For the text-containing cell, return its midpoint in [X, Y] coordinate format. 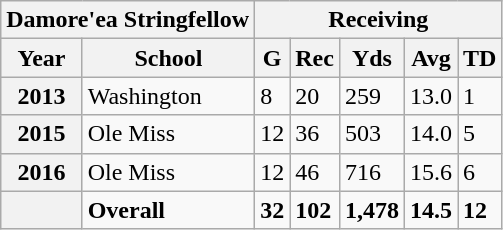
8 [272, 96]
716 [372, 172]
13.0 [430, 96]
15.6 [430, 172]
Rec [315, 58]
1 [480, 96]
6 [480, 172]
2013 [42, 96]
2015 [42, 134]
5 [480, 134]
Avg [430, 58]
2016 [42, 172]
20 [315, 96]
46 [315, 172]
259 [372, 96]
Receiving [378, 20]
102 [315, 210]
Yds [372, 58]
TD [480, 58]
503 [372, 134]
Year [42, 58]
Washington [168, 96]
14.5 [430, 210]
14.0 [430, 134]
G [272, 58]
Damore'ea Stringfellow [128, 20]
School [168, 58]
1,478 [372, 210]
32 [272, 210]
Overall [168, 210]
36 [315, 134]
